Provide the [x, y] coordinate of the cell's center where the given text is located.  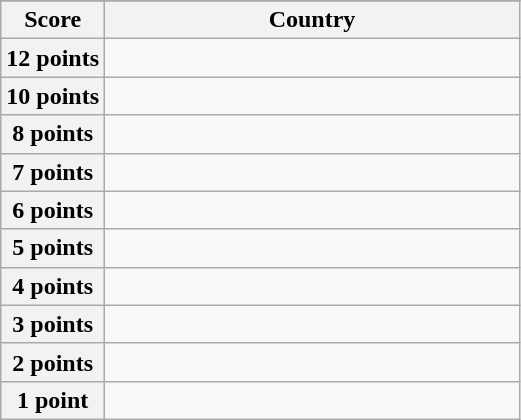
Country [312, 20]
Score [53, 20]
12 points [53, 58]
4 points [53, 286]
2 points [53, 362]
10 points [53, 96]
1 point [53, 400]
6 points [53, 210]
3 points [53, 324]
5 points [53, 248]
7 points [53, 172]
8 points [53, 134]
